Find where the given text appears and provide that cell's center as (X, Y) coordinate. 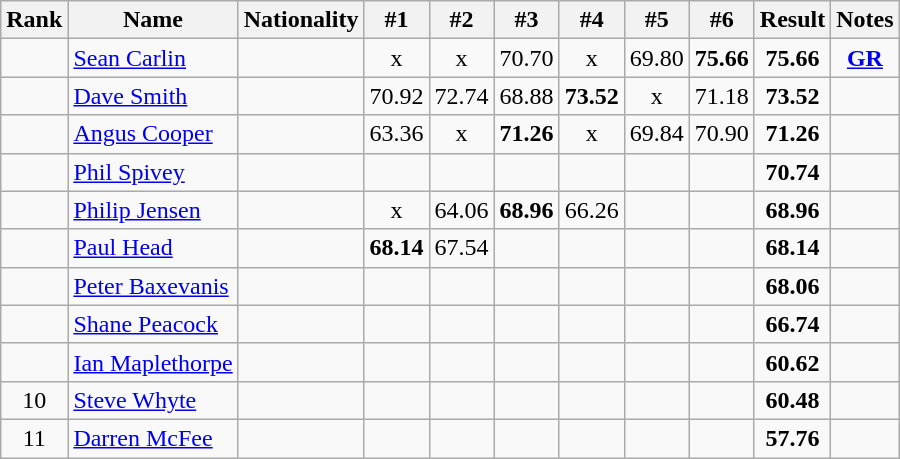
Peter Baxevanis (153, 286)
Notes (865, 20)
70.90 (722, 134)
60.62 (792, 362)
Phil Spivey (153, 172)
66.26 (592, 210)
72.74 (462, 96)
#1 (396, 20)
#4 (592, 20)
70.74 (792, 172)
69.80 (656, 58)
69.84 (656, 134)
Philip Jensen (153, 210)
67.54 (462, 248)
Dave Smith (153, 96)
Sean Carlin (153, 58)
Ian Maplethorpe (153, 362)
11 (34, 438)
68.06 (792, 286)
Name (153, 20)
#5 (656, 20)
Rank (34, 20)
60.48 (792, 400)
Paul Head (153, 248)
10 (34, 400)
64.06 (462, 210)
#6 (722, 20)
68.88 (526, 96)
Nationality (301, 20)
71.18 (722, 96)
70.92 (396, 96)
66.74 (792, 324)
#2 (462, 20)
Shane Peacock (153, 324)
57.76 (792, 438)
63.36 (396, 134)
70.70 (526, 58)
#3 (526, 20)
Angus Cooper (153, 134)
Darren McFee (153, 438)
Steve Whyte (153, 400)
Result (792, 20)
GR (865, 58)
